Pinpoint the cell where the given text exists, returning its (X, Y) midpoint coordinate. 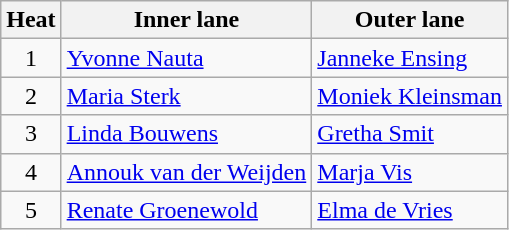
Renate Groenewold (186, 210)
3 (31, 134)
1 (31, 58)
Elma de Vries (410, 210)
5 (31, 210)
Linda Bouwens (186, 134)
Marja Vis (410, 172)
2 (31, 96)
Inner lane (186, 20)
Heat (31, 20)
Maria Sterk (186, 96)
Moniek Kleinsman (410, 96)
Gretha Smit (410, 134)
Annouk van der Weijden (186, 172)
Janneke Ensing (410, 58)
4 (31, 172)
Outer lane (410, 20)
Yvonne Nauta (186, 58)
